Extract the (x, y) coordinate from the center of the cell holding the provided text.  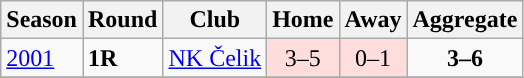
1R (122, 58)
3–5 (303, 58)
Round (122, 20)
2001 (42, 58)
NK Čelik (215, 58)
Aggregate (465, 20)
Home (303, 20)
0–1 (373, 58)
Season (42, 20)
Away (373, 20)
Club (215, 20)
3–6 (465, 58)
